Capture the cell that displays the provided text and extract its (X, Y) central coordinate. 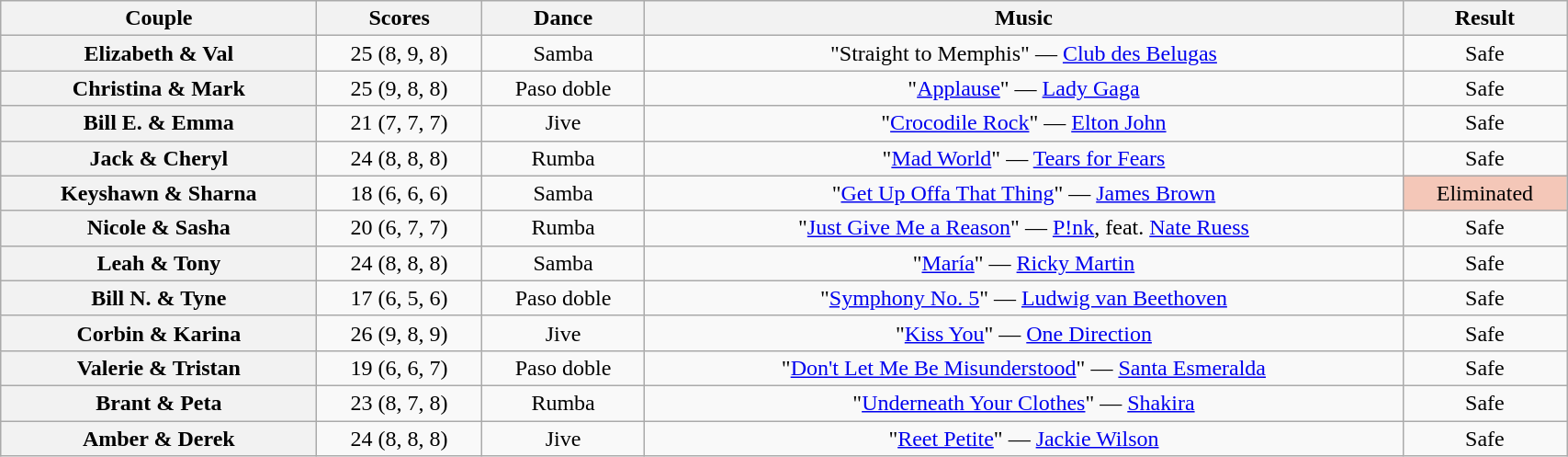
Scores (399, 18)
"Just Give Me a Reason" — P!nk, feat. Nate Ruess (1023, 228)
"Applause" — Lady Gaga (1023, 88)
20 (6, 7, 7) (399, 228)
Eliminated (1484, 193)
"Straight to Memphis" — Club des Belugas (1023, 53)
18 (6, 6, 6) (399, 193)
Valerie & Tristan (159, 368)
Leah & Tony (159, 263)
17 (6, 5, 6) (399, 298)
Elizabeth & Val (159, 53)
Amber & Derek (159, 439)
Bill E. & Emma (159, 123)
"Mad World" — Tears for Fears (1023, 158)
23 (8, 7, 8) (399, 403)
Bill N. & Tyne (159, 298)
26 (9, 8, 9) (399, 333)
Dance (562, 18)
"Crocodile Rock" — Elton John (1023, 123)
25 (8, 9, 8) (399, 53)
Jack & Cheryl (159, 158)
"Kiss You" — One Direction (1023, 333)
"Symphony No. 5" — Ludwig van Beethoven (1023, 298)
"Reet Petite" — Jackie Wilson (1023, 439)
Nicole & Sasha (159, 228)
Brant & Peta (159, 403)
"Get Up Offa That Thing" — James Brown (1023, 193)
Keyshawn & Sharna (159, 193)
Corbin & Karina (159, 333)
Music (1023, 18)
"Underneath Your Clothes" — Shakira (1023, 403)
"María" — Ricky Martin (1023, 263)
21 (7, 7, 7) (399, 123)
"Don't Let Me Be Misunderstood" — Santa Esmeralda (1023, 368)
19 (6, 6, 7) (399, 368)
Christina & Mark (159, 88)
25 (9, 8, 8) (399, 88)
Couple (159, 18)
Result (1484, 18)
